Extract the [x, y] coordinate from the center of the cell holding the provided text.  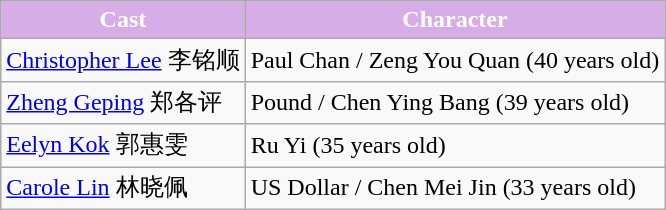
Ru Yi (35 years old) [455, 146]
Pound / Chen Ying Bang (39 years old) [455, 102]
Eelyn Kok 郭惠雯 [123, 146]
Character [455, 20]
Christopher Lee 李铭顺 [123, 60]
Zheng Geping 郑各评 [123, 102]
US Dollar / Chen Mei Jin (33 years old) [455, 188]
Cast [123, 20]
Carole Lin 林晓佩 [123, 188]
Paul Chan / Zeng You Quan (40 years old) [455, 60]
